Output the [X, Y] coordinate of the center of the cell containing the given text.  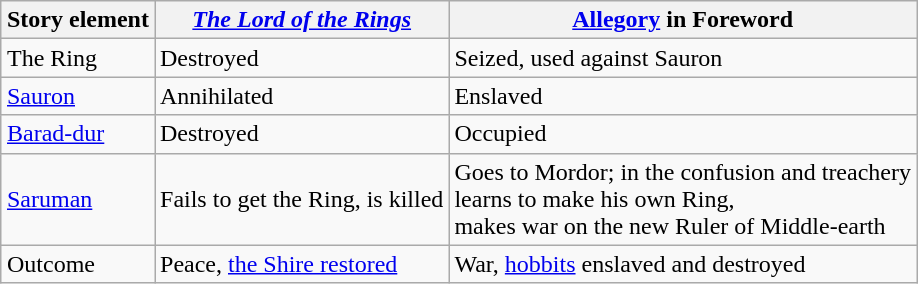
Seized, used against Sauron [683, 58]
The Ring [78, 58]
Peace, the Shire restored [301, 264]
Story element [78, 20]
War, hobbits enslaved and destroyed [683, 264]
Fails to get the Ring, is killed [301, 199]
Occupied [683, 134]
Saruman [78, 199]
Allegory in Foreword [683, 20]
Goes to Mordor; in the confusion and treacherylearns to make his own Ring,makes war on the new Ruler of Middle-earth [683, 199]
Enslaved [683, 96]
Sauron [78, 96]
The Lord of the Rings [301, 20]
Outcome [78, 264]
Annihilated [301, 96]
Barad-dur [78, 134]
